Pinpoint the cell where the given text exists, returning its [x, y] midpoint coordinate. 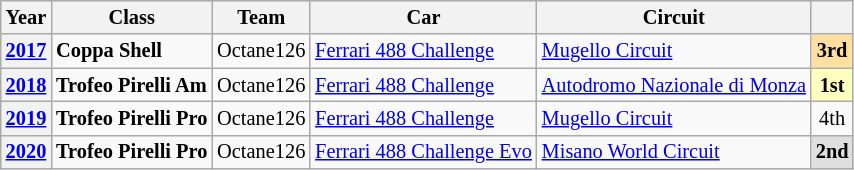
Misano World Circuit [674, 152]
Year [26, 17]
Trofeo Pirelli Am [132, 85]
4th [832, 118]
2018 [26, 85]
2019 [26, 118]
Coppa Shell [132, 51]
Car [424, 17]
Autodromo Nazionale di Monza [674, 85]
Class [132, 17]
Circuit [674, 17]
Ferrari 488 Challenge Evo [424, 152]
3rd [832, 51]
2nd [832, 152]
2017 [26, 51]
Team [261, 17]
2020 [26, 152]
1st [832, 85]
